Extract the (X, Y) coordinate from the center of the cell holding the provided text.  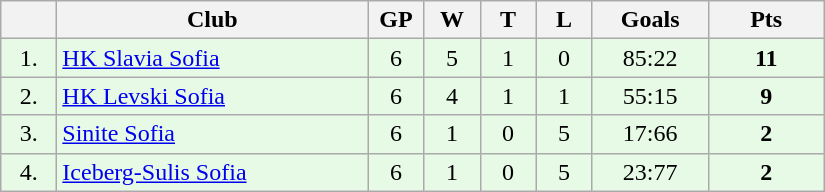
9 (766, 96)
Iceberg-Sulis Sofia (212, 172)
2. (29, 96)
W (452, 20)
3. (29, 134)
55:15 (650, 96)
HK Slavia Sofia (212, 58)
L (564, 20)
23:77 (650, 172)
T (508, 20)
17:66 (650, 134)
Goals (650, 20)
GP (396, 20)
HK Levski Sofia (212, 96)
85:22 (650, 58)
1. (29, 58)
11 (766, 58)
4 (452, 96)
Sinite Sofia (212, 134)
Pts (766, 20)
4. (29, 172)
Club (212, 20)
